Capture the cell that displays the provided text and extract its (X, Y) central coordinate. 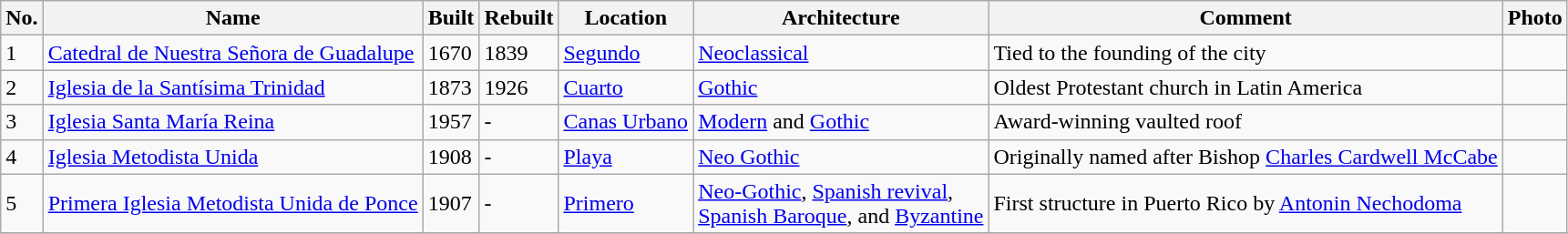
First structure in Puerto Rico by Antonin Nechodoma (1245, 204)
Architecture (841, 18)
Name (233, 18)
Modern and Gothic (841, 122)
Neoclassical (841, 53)
1957 (451, 122)
Originally named after Bishop Charles Cardwell McCabe (1245, 157)
Neo-Gothic, Spanish revival,Spanish Baroque, and Byzantine (841, 204)
Neo Gothic (841, 157)
Rebuilt (519, 18)
Photo (1534, 18)
Playa (626, 157)
Primero (626, 204)
1926 (519, 87)
3 (22, 122)
Comment (1245, 18)
Tied to the founding of the city (1245, 53)
Iglesia Santa María Reina (233, 122)
2 (22, 87)
Award-winning vaulted roof (1245, 122)
5 (22, 204)
1670 (451, 53)
1839 (519, 53)
Catedral de Nuestra Señora de Guadalupe (233, 53)
Iglesia de la Santísima Trinidad (233, 87)
1 (22, 53)
Gothic (841, 87)
No. (22, 18)
Segundo (626, 53)
1908 (451, 157)
Primera Iglesia Metodista Unida de Ponce (233, 204)
1907 (451, 204)
Built (451, 18)
Canas Urbano (626, 122)
Iglesia Metodista Unida (233, 157)
4 (22, 157)
Cuarto (626, 87)
Location (626, 18)
1873 (451, 87)
Oldest Protestant church in Latin America (1245, 87)
